Provide the (x, y) coordinate of the cell's center where the given text is located.  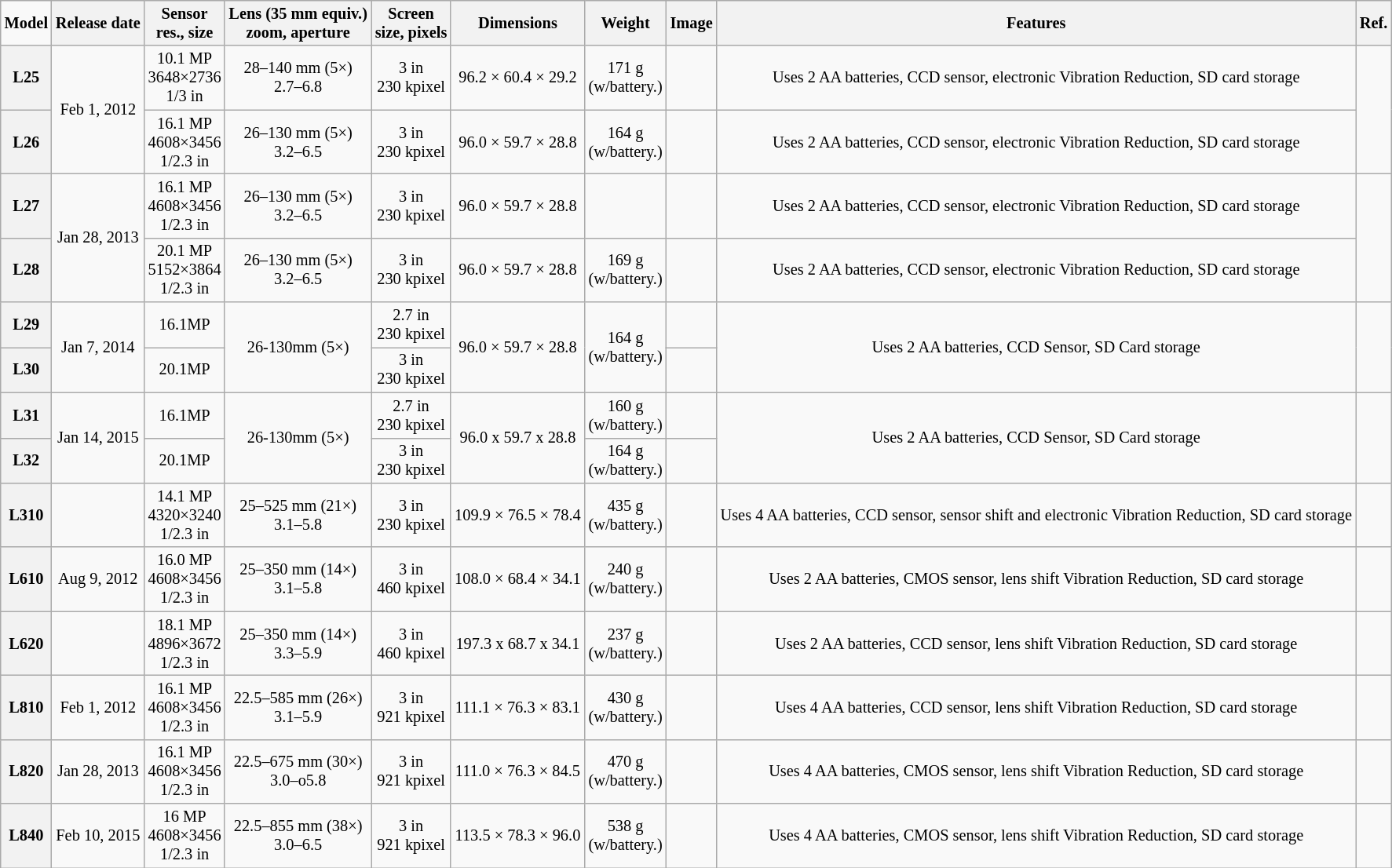
14.1 MP4320×32401/2.3 in (185, 515)
Lens (35 mm equiv.)zoom, aperture (298, 23)
25–525 mm (21×)3.1–5.8 (298, 515)
L30 (27, 370)
Model (27, 23)
Uses 4 AA batteries, CCD sensor, lens shift Vibration Reduction, SD card storage (1036, 707)
28–140 mm (5×)2.7–6.8 (298, 78)
Sensorres., size (185, 23)
Image (692, 23)
L610 (27, 579)
538 g(w/battery.) (626, 836)
L840 (27, 836)
L820 (27, 771)
L810 (27, 707)
L29 (27, 325)
18.1 MP4896×36721/2.3 in (185, 644)
109.9 × 76.5 × 78.4 (517, 515)
171 g(w/battery.) (626, 78)
Features (1036, 23)
111.1 × 76.3 × 83.1 (517, 707)
L25 (27, 78)
Uses 2 AA batteries, CCD sensor, lens shift Vibration Reduction, SD card storage (1036, 644)
L310 (27, 515)
Uses 2 AA batteries, CMOS sensor, lens shift Vibration Reduction, SD card storage (1036, 579)
L27 (27, 206)
L26 (27, 142)
470 g(w/battery.) (626, 771)
22.5–855 mm (38×)3.0–6.5 (298, 836)
16.0 MP4608×34561/2.3 in (185, 579)
25–350 mm (14×)3.3–5.9 (298, 644)
Weight (626, 23)
20.1 MP5152×38641/2.3 in (185, 270)
22.5–675 mm (30×)3.0–o5.8 (298, 771)
111.0 × 76.3 × 84.5 (517, 771)
435 g(w/battery.) (626, 515)
Screensize, pixels (411, 23)
L28 (27, 270)
237 g(w/battery.) (626, 644)
240 g(w/battery.) (626, 579)
10.1 MP3648×27361/3 in (185, 78)
169 g(w/battery.) (626, 270)
160 g(w/battery.) (626, 415)
Ref. (1374, 23)
L620 (27, 644)
Feb 10, 2015 (98, 836)
197.3 x 68.7 x 34.1 (517, 644)
L32 (27, 461)
25–350 mm (14×)3.1–5.8 (298, 579)
Uses 4 AA batteries, CCD sensor, sensor shift and electronic Vibration Reduction, SD card storage (1036, 515)
22.5–585 mm (26×)3.1–5.9 (298, 707)
96.0 x 59.7 x 28.8 (517, 438)
Jan 14, 2015 (98, 438)
Release date (98, 23)
96.2 × 60.4 × 29.2 (517, 78)
Dimensions (517, 23)
Aug 9, 2012 (98, 579)
L31 (27, 415)
16 MP4608×34561/2.3 in (185, 836)
Jan 7, 2014 (98, 347)
430 g(w/battery.) (626, 707)
113.5 × 78.3 × 96.0 (517, 836)
108.0 × 68.4 × 34.1 (517, 579)
